Search for the cell housing the specified text and yield its (X, Y) center coordinate. 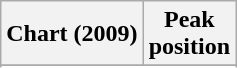
Chart (2009) (72, 34)
Peakposition (189, 34)
